From the cell containing the given text, extract its center point as (x, y) coordinate. 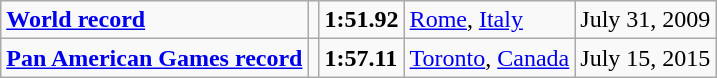
Rome, Italy (490, 20)
July 31, 2009 (646, 20)
Pan American Games record (154, 58)
July 15, 2015 (646, 58)
Toronto, Canada (490, 58)
1:51.92 (362, 20)
1:57.11 (362, 58)
World record (154, 20)
